Locate the cell with the specified text and output its [X, Y] center coordinate. 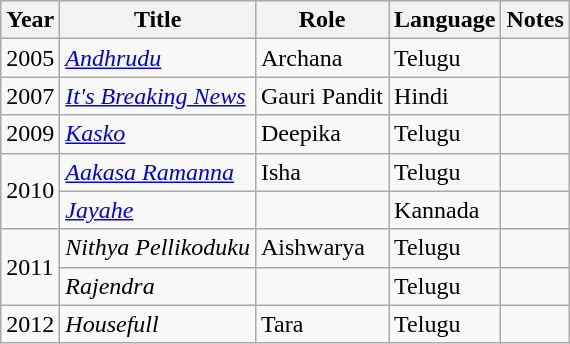
Jayahe [158, 210]
Isha [322, 172]
Tara [322, 324]
Notes [535, 20]
2010 [30, 191]
Language [445, 20]
Role [322, 20]
Deepika [322, 134]
Year [30, 20]
Aishwarya [322, 248]
Title [158, 20]
Archana [322, 58]
Andhrudu [158, 58]
Kasko [158, 134]
It's Breaking News [158, 96]
Gauri Pandit [322, 96]
2011 [30, 267]
Kannada [445, 210]
Rajendra [158, 286]
Housefull [158, 324]
Hindi [445, 96]
2005 [30, 58]
Nithya Pellikoduku [158, 248]
Aakasa Ramanna [158, 172]
2007 [30, 96]
2012 [30, 324]
2009 [30, 134]
